Output the (x, y) coordinate of the center of the cell containing the given text.  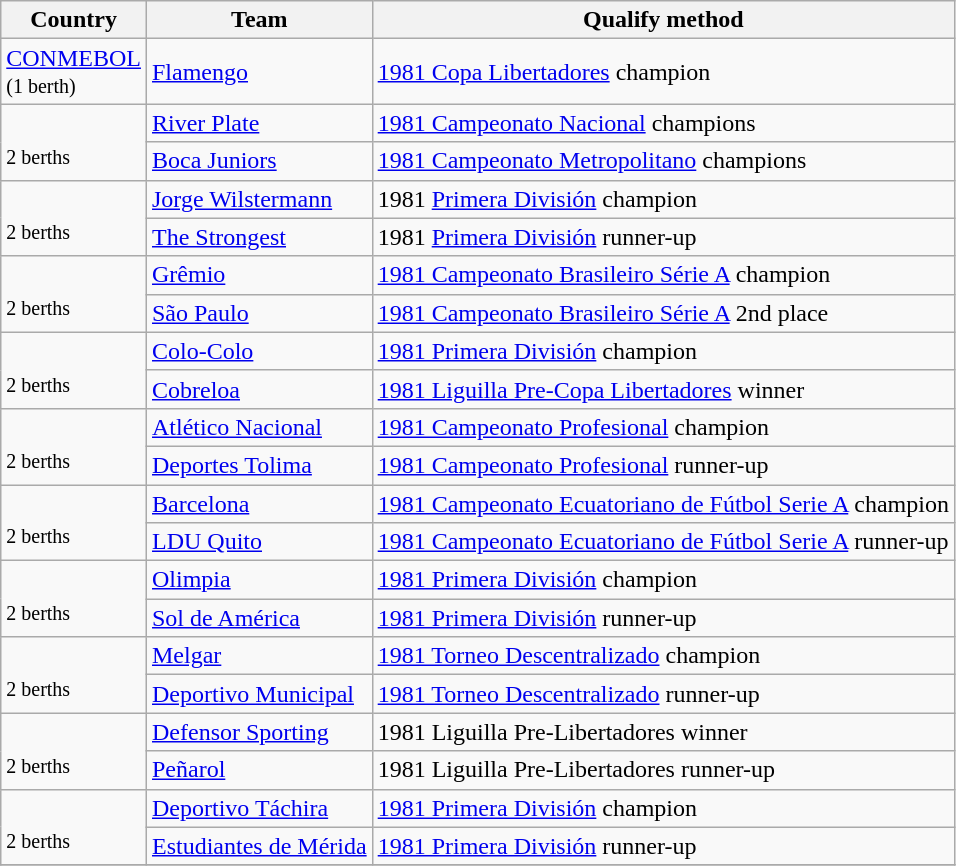
Team (259, 20)
River Plate (259, 123)
1981 Liguilla Pre-Copa Libertadores winner (663, 389)
Deportivo Táchira (259, 808)
1981 Campeonato Profesional champion (663, 427)
Boca Juniors (259, 161)
Deportivo Municipal (259, 694)
1981 Copa Libertadores champion (663, 72)
Jorge Wilstermann (259, 199)
1981 Liguilla Pre-Libertadores winner (663, 732)
Grêmio (259, 275)
Defensor Sporting (259, 732)
1981 Torneo Descentralizado champion (663, 656)
1981 Campeonato Profesional runner-up (663, 465)
1981 Campeonato Ecuatoriano de Fútbol Serie A runner-up (663, 542)
Barcelona (259, 503)
The Strongest (259, 237)
Deportes Tolima (259, 465)
Olimpia (259, 580)
CONMEBOL(1 berth) (74, 72)
Estudiantes de Mérida (259, 846)
Colo-Colo (259, 351)
Qualify method (663, 20)
1981 Liguilla Pre-Libertadores runner-up (663, 770)
Cobreloa (259, 389)
1981 Campeonato Metropolitano champions (663, 161)
1981 Campeonato Brasileiro Série A champion (663, 275)
Melgar (259, 656)
São Paulo (259, 313)
1981 Campeonato Ecuatoriano de Fútbol Serie A champion (663, 503)
1981 Campeonato Brasileiro Série A 2nd place (663, 313)
1981 Campeonato Nacional champions (663, 123)
Peñarol (259, 770)
Sol de América (259, 618)
LDU Quito (259, 542)
Flamengo (259, 72)
Atlético Nacional (259, 427)
Country (74, 20)
1981 Torneo Descentralizado runner-up (663, 694)
